Detect which cell encompasses the target text, then output its (X, Y) center coordinate. 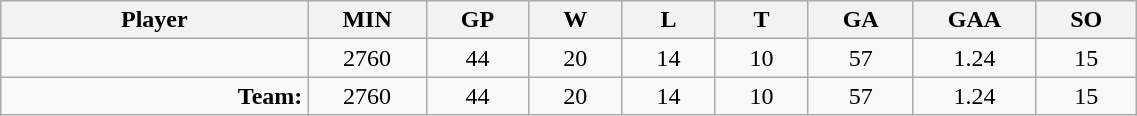
SO (1086, 20)
W (576, 20)
GAA (974, 20)
Player (154, 20)
GP (477, 20)
T (762, 20)
Team: (154, 96)
GA (860, 20)
MIN (367, 20)
L (668, 20)
